Find where the given text appears and provide that cell's center as [x, y] coordinate. 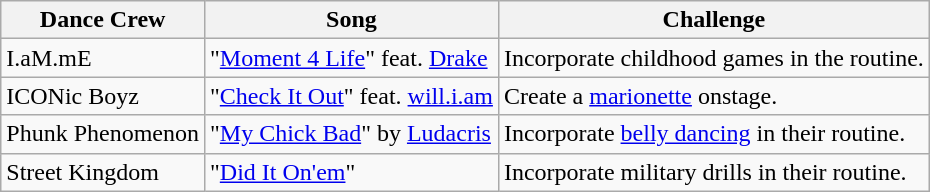
I.aM.mE [103, 58]
"Check It Out" feat. will.i.am [351, 96]
Street Kingdom [103, 172]
ICONic Boyz [103, 96]
Incorporate military drills in their routine. [714, 172]
Challenge [714, 20]
Incorporate childhood games in the routine. [714, 58]
"My Chick Bad" by Ludacris [351, 134]
Phunk Phenomenon [103, 134]
Create a marionette onstage. [714, 96]
Incorporate belly dancing in their routine. [714, 134]
Dance Crew [103, 20]
"Moment 4 Life" feat. Drake [351, 58]
Song [351, 20]
"Did It On'em" [351, 172]
